Locate the cell with the specified text and output its (X, Y) center coordinate. 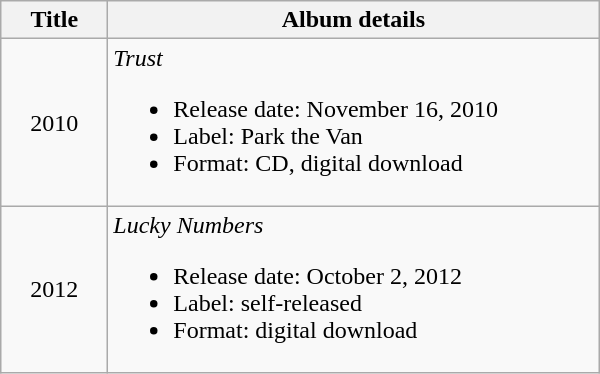
Title (54, 20)
Album details (354, 20)
TrustRelease date: November 16, 2010Label: Park the VanFormat: CD, digital download (354, 122)
Lucky NumbersRelease date: October 2, 2012Label: self-releasedFormat: digital download (354, 290)
2012 (54, 290)
2010 (54, 122)
